Locate the cell with the specified text and output its (X, Y) center coordinate. 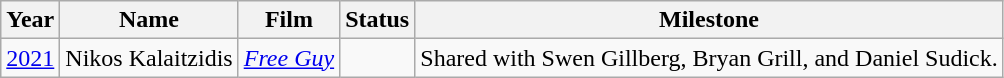
Year (30, 20)
Milestone (710, 20)
Free Guy (288, 58)
Film (288, 20)
Name (149, 20)
Status (378, 20)
Nikos Kalaitzidis (149, 58)
2021 (30, 58)
Shared with Swen Gillberg, Bryan Grill, and Daniel Sudick. (710, 58)
